Output the (X, Y) coordinate of the center of the cell containing the given text.  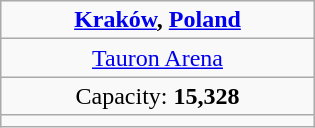
Kraków, Poland (158, 20)
Tauron Arena (158, 58)
Capacity: 15,328 (158, 96)
